Capture the cell that displays the provided text and extract its [X, Y] central coordinate. 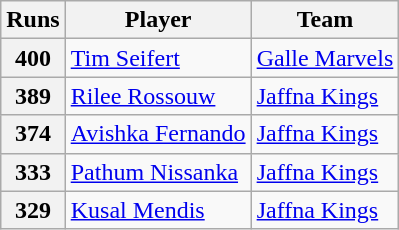
Avishka Fernando [158, 134]
389 [33, 96]
Runs [33, 20]
400 [33, 58]
Rilee Rossouw [158, 96]
Team [325, 20]
329 [33, 210]
333 [33, 172]
Player [158, 20]
Pathum Nissanka [158, 172]
374 [33, 134]
Kusal Mendis [158, 210]
Tim Seifert [158, 58]
Galle Marvels [325, 58]
